Locate the cell with the specified text and output its [X, Y] center coordinate. 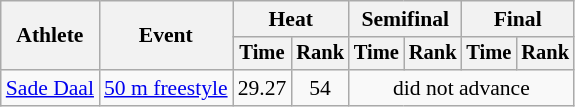
50 m freestyle [166, 88]
Semifinal [405, 19]
did not advance [462, 88]
Event [166, 36]
Athlete [50, 36]
Final [517, 19]
54 [320, 88]
Sade Daal [50, 88]
29.27 [262, 88]
Heat [291, 19]
